Pinpoint the cell where the given text exists, returning its [X, Y] midpoint coordinate. 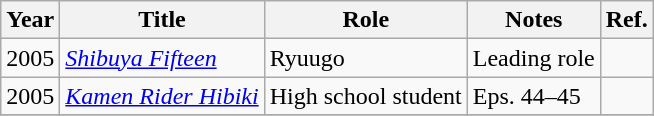
Ref. [626, 20]
Shibuya Fifteen [162, 58]
Notes [534, 20]
Ryuugo [366, 58]
Role [366, 20]
Leading role [534, 58]
Kamen Rider Hibiki [162, 96]
Title [162, 20]
Eps. 44–45 [534, 96]
High school student [366, 96]
Year [30, 20]
